Search for the cell housing the specified text and yield its [X, Y] center coordinate. 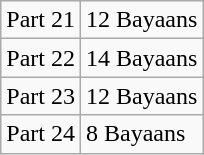
Part 24 [41, 134]
8 Bayaans [141, 134]
Part 23 [41, 96]
14 Bayaans [141, 58]
Part 21 [41, 20]
Part 22 [41, 58]
